Return the (x, y) coordinate for the center point of the cell that contains the specified text.  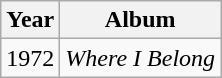
1972 (30, 58)
Where I Belong (140, 58)
Year (30, 20)
Album (140, 20)
